Capture the cell that displays the provided text and extract its (X, Y) central coordinate. 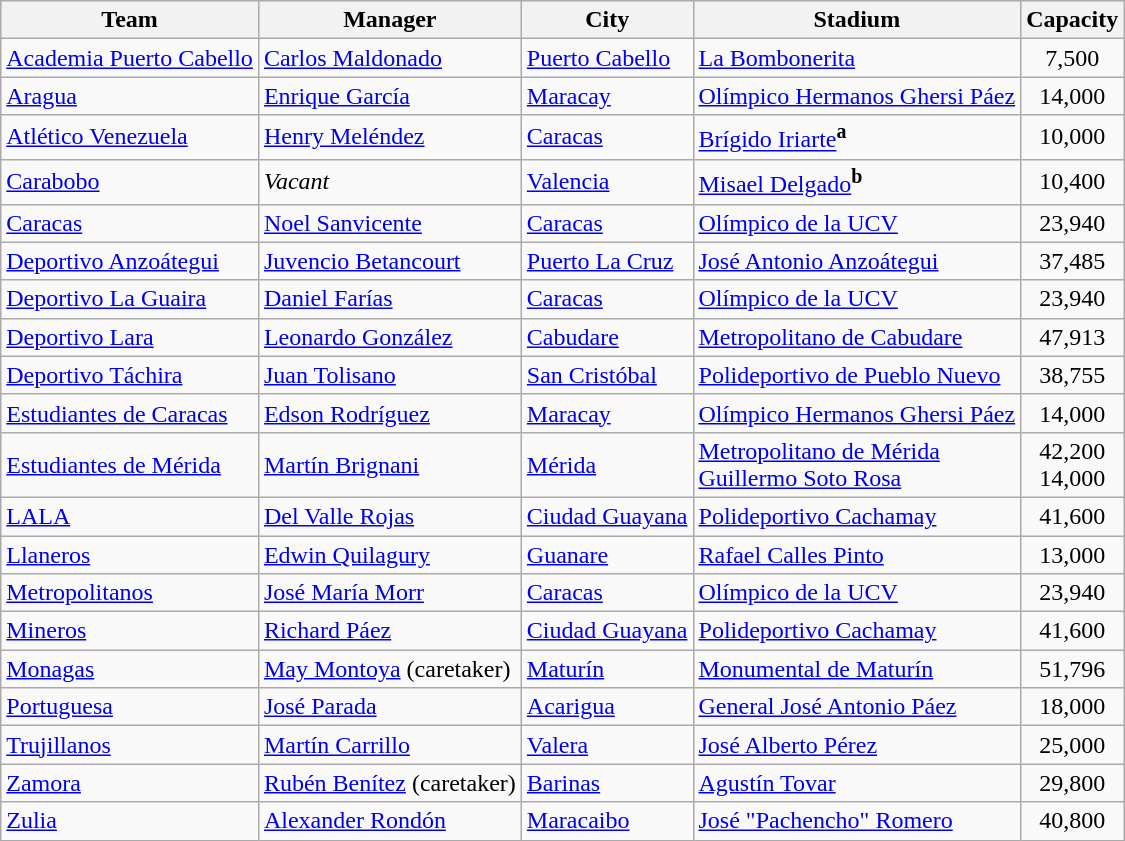
Puerto Cabello (607, 58)
Monagas (130, 669)
Team (130, 20)
Monumental de Maturín (857, 669)
37,485 (1072, 261)
Cabudare (607, 337)
Enrique García (390, 96)
Juan Tolisano (390, 375)
City (607, 20)
Estudiantes de Caracas (130, 413)
Deportivo Anzoátegui (130, 261)
Portuguesa (130, 707)
Deportivo La Guaira (130, 299)
Valencia (607, 182)
Academia Puerto Cabello (130, 58)
Manager (390, 20)
LALA (130, 516)
Guanare (607, 555)
José Alberto Pérez (857, 745)
Rubén Benítez (caretaker) (390, 783)
Del Valle Rojas (390, 516)
Edwin Quilagury (390, 555)
Richard Páez (390, 631)
José "Pachencho" Romero (857, 821)
51,796 (1072, 669)
Trujillanos (130, 745)
10,000 (1072, 138)
Brígido Iriartea (857, 138)
Zamora (130, 783)
Henry Meléndez (390, 138)
7,500 (1072, 58)
Maracaibo (607, 821)
Metropolitano de Cabudare (857, 337)
29,800 (1072, 783)
Edson Rodríguez (390, 413)
Puerto La Cruz (607, 261)
Maturín (607, 669)
Alexander Rondón (390, 821)
Carabobo (130, 182)
Deportivo Táchira (130, 375)
42,20014,000 (1072, 464)
25,000 (1072, 745)
40,800 (1072, 821)
Daniel Farías (390, 299)
Atlético Venezuela (130, 138)
José Parada (390, 707)
38,755 (1072, 375)
Metropolitano de MéridaGuillermo Soto Rosa (857, 464)
Agustín Tovar (857, 783)
Aragua (130, 96)
Zulia (130, 821)
Llaneros (130, 555)
Martín Brignani (390, 464)
Deportivo Lara (130, 337)
Mérida (607, 464)
10,400 (1072, 182)
Carlos Maldonado (390, 58)
San Cristóbal (607, 375)
General José Antonio Páez (857, 707)
José María Morr (390, 593)
La Bombonerita (857, 58)
Polideportivo de Pueblo Nuevo (857, 375)
Valera (607, 745)
18,000 (1072, 707)
Noel Sanvicente (390, 223)
Barinas (607, 783)
Estudiantes de Mérida (130, 464)
José Antonio Anzoátegui (857, 261)
Metropolitanos (130, 593)
Rafael Calles Pinto (857, 555)
Leonardo González (390, 337)
Misael Delgadob (857, 182)
Capacity (1072, 20)
Mineros (130, 631)
Vacant (390, 182)
Martín Carrillo (390, 745)
May Montoya (caretaker) (390, 669)
Stadium (857, 20)
47,913 (1072, 337)
Juvencio Betancourt (390, 261)
13,000 (1072, 555)
Acarigua (607, 707)
